Determine the [x, y] coordinate at the center of the cell enclosing the given text.  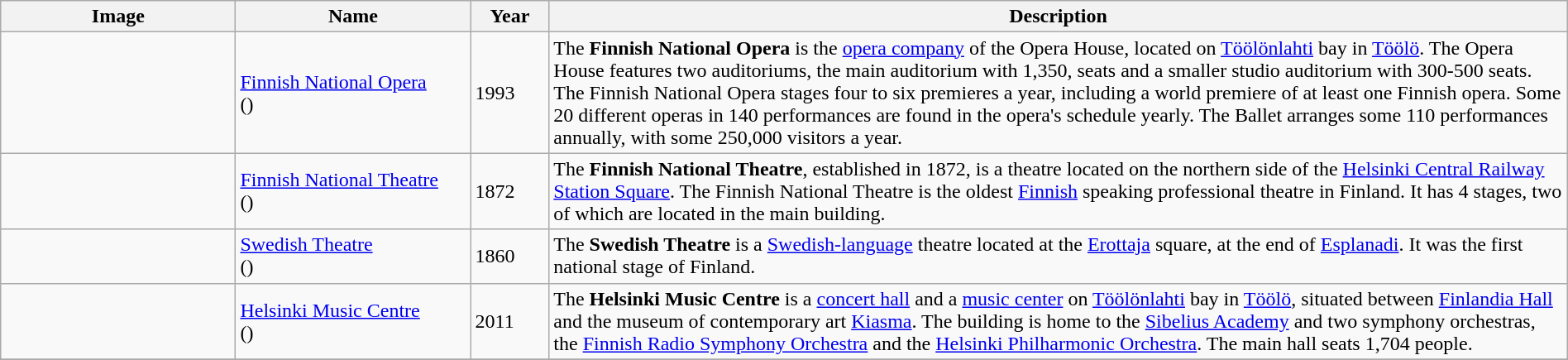
1860 [509, 257]
1993 [509, 93]
Finnish National Opera() [353, 93]
2011 [509, 321]
Year [509, 17]
Finnish National Theatre() [353, 191]
1872 [509, 191]
Swedish Theatre() [353, 257]
Image [118, 17]
Helsinki Music Centre() [353, 321]
Name [353, 17]
Description [1059, 17]
